Identify which cell holds the provided text, then report its [x, y] central coordinate. 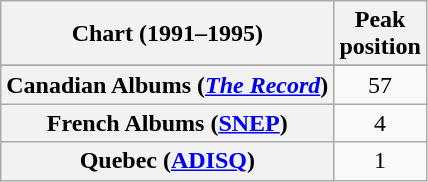
57 [380, 85]
4 [380, 123]
Peakposition [380, 34]
Chart (1991–1995) [168, 34]
Canadian Albums (The Record) [168, 85]
1 [380, 161]
French Albums (SNEP) [168, 123]
Quebec (ADISQ) [168, 161]
